Capture the cell that displays the provided text and extract its [x, y] central coordinate. 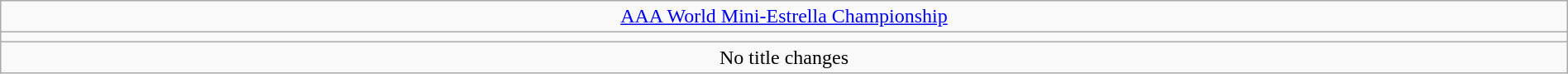
No title changes [784, 57]
AAA World Mini-Estrella Championship [784, 17]
